Pinpoint the cell where the given text exists, returning its (X, Y) midpoint coordinate. 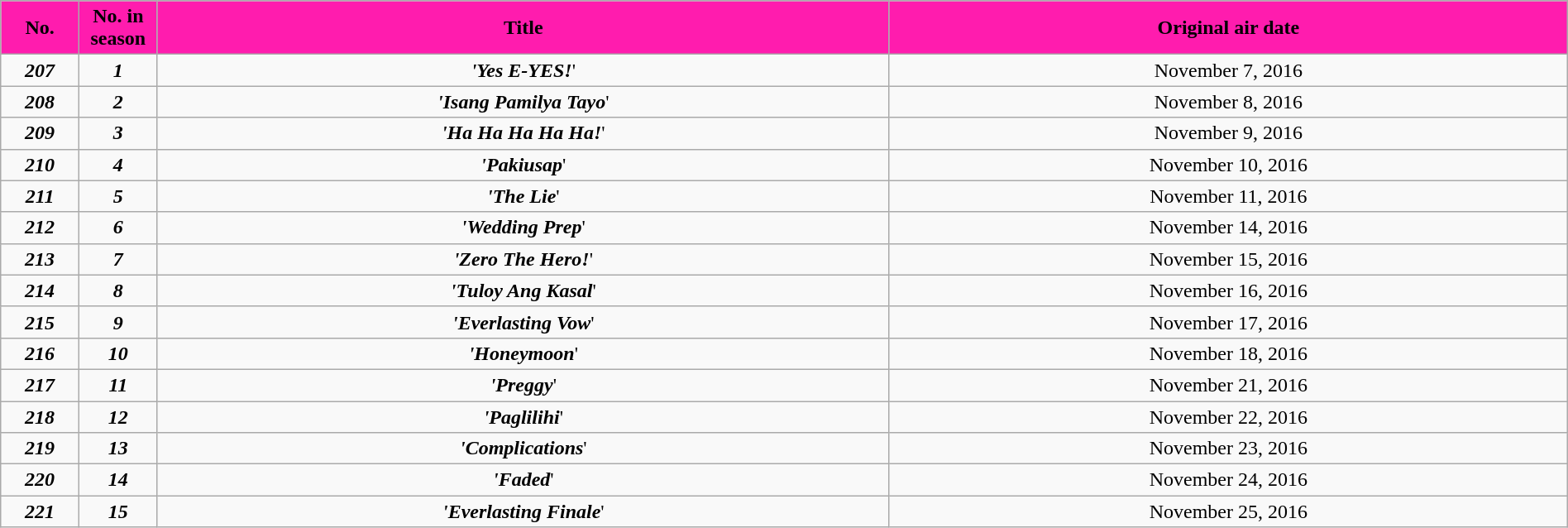
'Everlasting Vow' (523, 322)
5 (117, 196)
9 (117, 322)
November 11, 2016 (1228, 196)
Title (523, 28)
4 (117, 165)
217 (40, 385)
'Ha Ha Ha Ha Ha!' (523, 133)
'Preggy' (523, 385)
6 (117, 228)
November 7, 2016 (1228, 70)
'Yes E-YES!' (523, 70)
November 18, 2016 (1228, 353)
No. (40, 28)
220 (40, 480)
November 24, 2016 (1228, 480)
7 (117, 259)
'Complications' (523, 449)
'Wedding Prep' (523, 228)
November 8, 2016 (1228, 102)
November 15, 2016 (1228, 259)
November 17, 2016 (1228, 322)
November 23, 2016 (1228, 449)
10 (117, 353)
213 (40, 259)
208 (40, 102)
'Honeymoon' (523, 353)
15 (117, 511)
216 (40, 353)
November 22, 2016 (1228, 416)
2 (117, 102)
212 (40, 228)
'Isang Pamilya Tayo' (523, 102)
12 (117, 416)
14 (117, 480)
'Zero The Hero!' (523, 259)
'Paglilihi' (523, 416)
13 (117, 449)
8 (117, 290)
218 (40, 416)
221 (40, 511)
November 21, 2016 (1228, 385)
Original air date (1228, 28)
211 (40, 196)
209 (40, 133)
'The Lie' (523, 196)
'Tuloy Ang Kasal' (523, 290)
'Pakiusap' (523, 165)
1 (117, 70)
November 14, 2016 (1228, 228)
November 10, 2016 (1228, 165)
'Everlasting Finale' (523, 511)
'Faded' (523, 480)
215 (40, 322)
210 (40, 165)
219 (40, 449)
207 (40, 70)
3 (117, 133)
November 9, 2016 (1228, 133)
214 (40, 290)
November 25, 2016 (1228, 511)
No. in season (117, 28)
11 (117, 385)
November 16, 2016 (1228, 290)
